Return the [x, y] coordinate for the center point of the cell that contains the specified text.  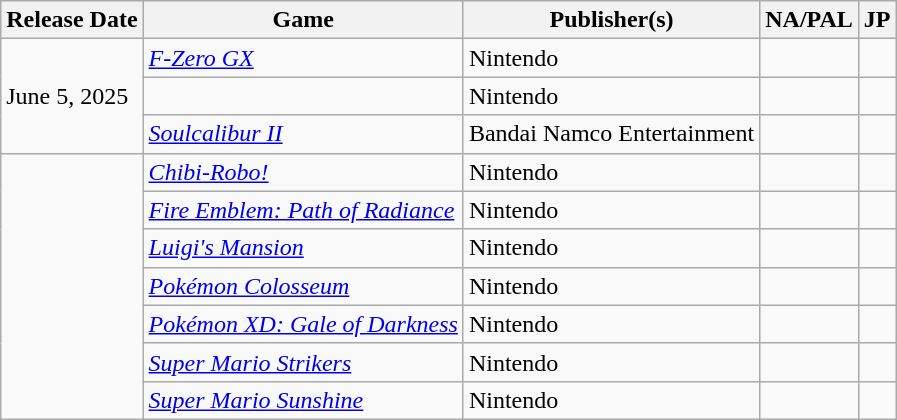
NA/PAL [810, 20]
Pokémon XD: Gale of Darkness [303, 324]
Game [303, 20]
Chibi-Robo! [303, 172]
Pokémon Colosseum [303, 286]
Soulcalibur II [303, 134]
Super Mario Sunshine [303, 400]
Release Date [72, 20]
Fire Emblem: Path of Radiance [303, 210]
Publisher(s) [611, 20]
Super Mario Strikers [303, 362]
F-Zero GX [303, 58]
Bandai Namco Entertainment [611, 134]
June 5, 2025 [72, 96]
Luigi's Mansion [303, 248]
JP [877, 20]
